From the cell containing the given text, extract its center point as [x, y] coordinate. 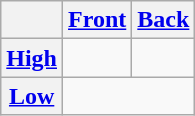
Front [98, 20]
Low [32, 96]
Back [164, 20]
High [32, 58]
